Find where the given text appears and provide that cell's center as [X, Y] coordinate. 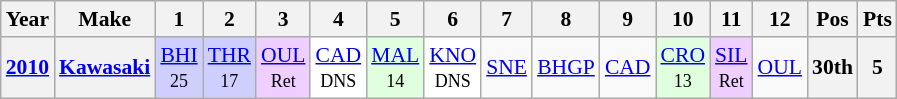
CAD [628, 68]
Kawasaki [104, 68]
Make [104, 19]
1 [178, 19]
Pos [832, 19]
9 [628, 19]
SILRet [732, 68]
7 [506, 19]
4 [338, 19]
2 [230, 19]
Pts [878, 19]
Year [28, 19]
11 [732, 19]
MAL14 [395, 68]
BHGP [566, 68]
6 [452, 19]
30th [832, 68]
OULRet [283, 68]
10 [684, 19]
CADDNS [338, 68]
8 [566, 19]
KNODNS [452, 68]
CRO13 [684, 68]
3 [283, 19]
SNE [506, 68]
THR17 [230, 68]
12 [780, 19]
2010 [28, 68]
BHI25 [178, 68]
OUL [780, 68]
